Locate the cell with the specified text and output its [X, Y] center coordinate. 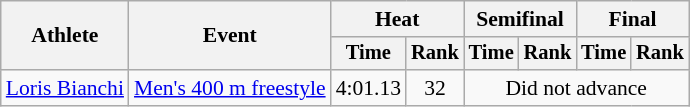
Heat [398, 19]
Athlete [65, 36]
Event [230, 36]
32 [435, 88]
Men's 400 m freestyle [230, 88]
4:01.13 [368, 88]
Did not advance [576, 88]
Loris Bianchi [65, 88]
Semifinal [520, 19]
Final [632, 19]
